Detect which cell encompasses the target text, then output its [X, Y] center coordinate. 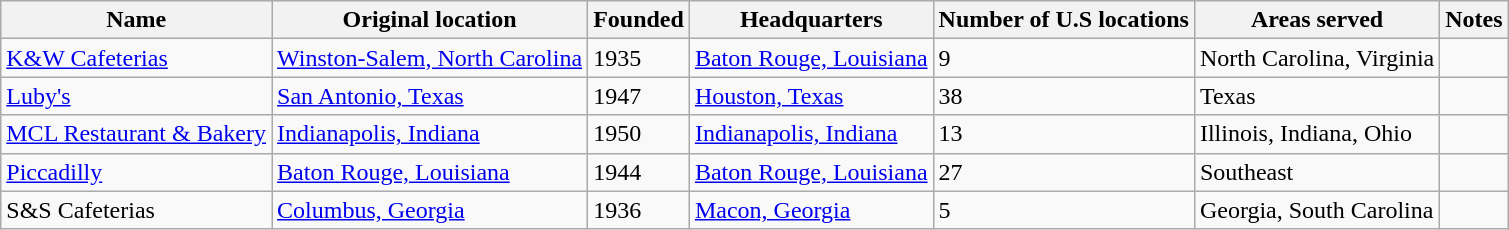
1944 [639, 172]
1947 [639, 96]
5 [1064, 210]
27 [1064, 172]
1935 [639, 58]
MCL Restaurant & Bakery [136, 134]
S&S Cafeterias [136, 210]
Areas served [1316, 20]
Luby's [136, 96]
Macon, Georgia [811, 210]
Notes [1474, 20]
Houston, Texas [811, 96]
1950 [639, 134]
Winston-Salem, North Carolina [430, 58]
Southeast [1316, 172]
Illinois, Indiana, Ohio [1316, 134]
Columbus, Georgia [430, 210]
K&W Cafeterias [136, 58]
1936 [639, 210]
Piccadilly [136, 172]
North Carolina, Virginia [1316, 58]
13 [1064, 134]
Number of U.S locations [1064, 20]
Founded [639, 20]
9 [1064, 58]
Name [136, 20]
Texas [1316, 96]
Original location [430, 20]
San Antonio, Texas [430, 96]
38 [1064, 96]
Headquarters [811, 20]
Georgia, South Carolina [1316, 210]
